Search for the cell housing the specified text and yield its (X, Y) center coordinate. 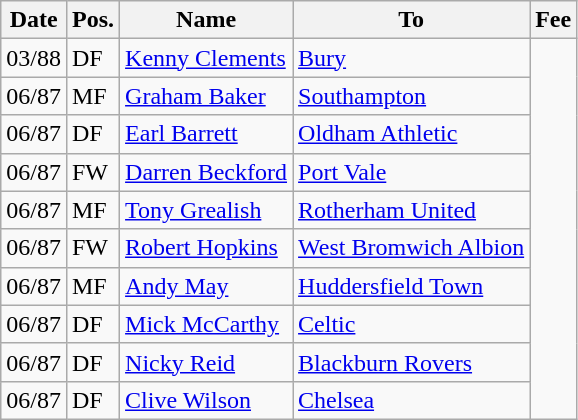
Nicky Reid (206, 362)
Chelsea (412, 400)
Clive Wilson (206, 400)
Bury (412, 58)
Port Vale (412, 172)
Andy May (206, 286)
Graham Baker (206, 96)
Celtic (412, 324)
Huddersfield Town (412, 286)
Oldham Athletic (412, 134)
Date (34, 20)
West Bromwich Albion (412, 248)
Kenny Clements (206, 58)
Robert Hopkins (206, 248)
To (412, 20)
Earl Barrett (206, 134)
Mick McCarthy (206, 324)
Southampton (412, 96)
Fee (554, 20)
Rotherham United (412, 210)
03/88 (34, 58)
Name (206, 20)
Tony Grealish (206, 210)
Darren Beckford (206, 172)
Pos. (92, 20)
Blackburn Rovers (412, 362)
